Provide the [X, Y] coordinate of the cell's center where the given text is located.  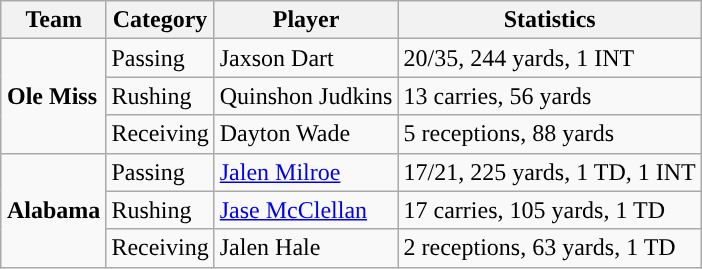
Category [160, 20]
Jalen Milroe [306, 172]
5 receptions, 88 yards [550, 134]
17/21, 225 yards, 1 TD, 1 INT [550, 172]
Player [306, 20]
Jalen Hale [306, 248]
13 carries, 56 yards [550, 96]
Dayton Wade [306, 134]
Quinshon Judkins [306, 96]
Jase McClellan [306, 210]
17 carries, 105 yards, 1 TD [550, 210]
2 receptions, 63 yards, 1 TD [550, 248]
Team [53, 20]
Statistics [550, 20]
Alabama [53, 210]
Jaxson Dart [306, 58]
20/35, 244 yards, 1 INT [550, 58]
Ole Miss [53, 96]
